Determine the [X, Y] coordinate at the center of the cell enclosing the given text.  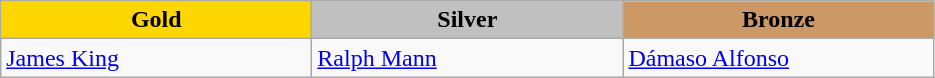
Gold [156, 20]
Dámaso Alfonso [778, 58]
Bronze [778, 20]
Ralph Mann [468, 58]
Silver [468, 20]
James King [156, 58]
